Identify which cell holds the provided text, then report its [x, y] central coordinate. 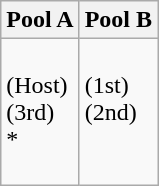
Pool A [40, 20]
(Host) (3rd) * [40, 112]
(1st) (2nd) [118, 112]
Pool B [118, 20]
